Detect which cell encompasses the target text, then output its [X, Y] center coordinate. 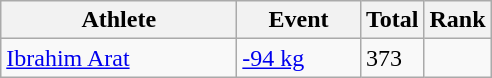
Ibrahim Arat [119, 58]
Athlete [119, 20]
Total [392, 20]
Rank [458, 20]
-94 kg [299, 58]
373 [392, 58]
Event [299, 20]
